Return the (X, Y) coordinate for the center point of the cell that contains the specified text.  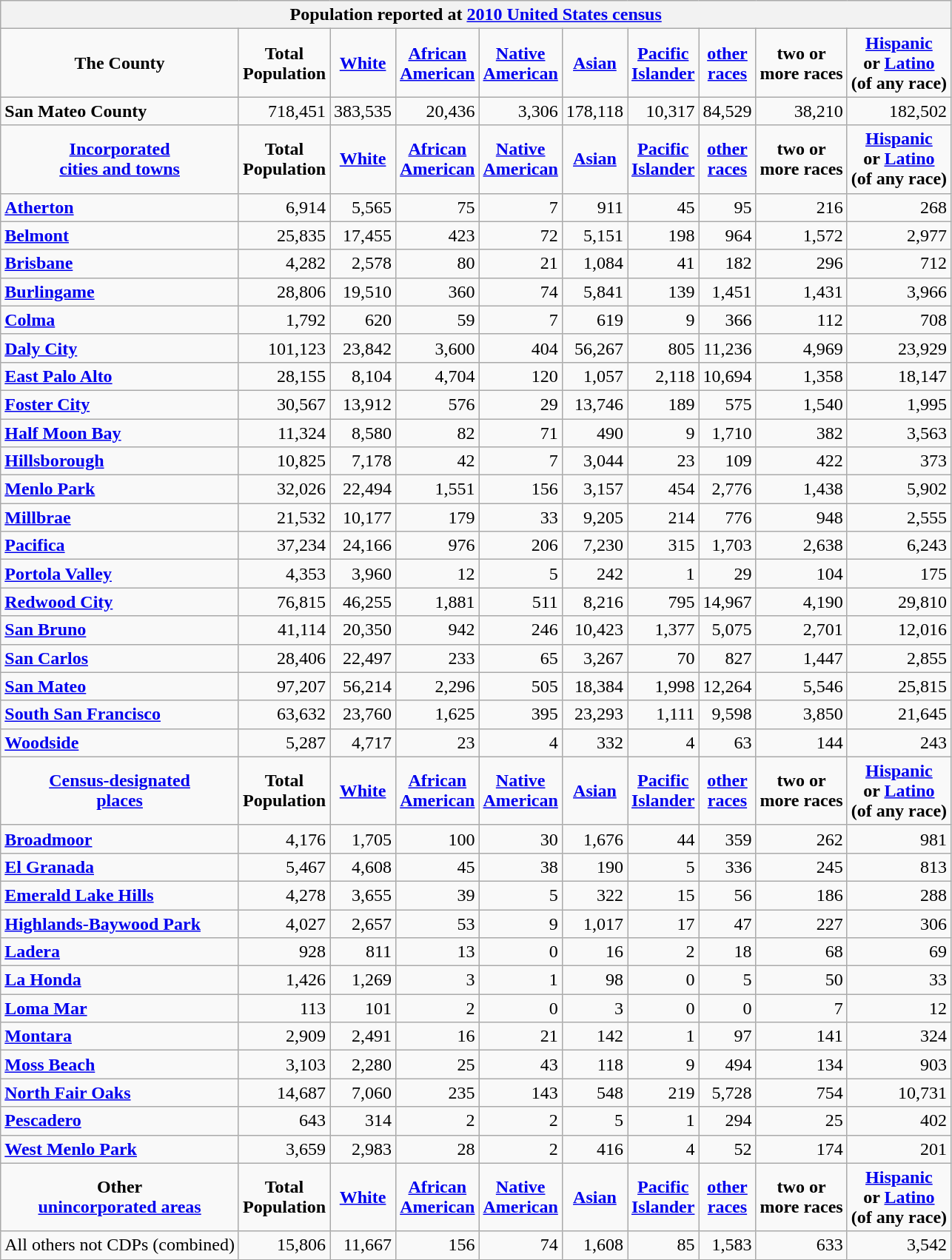
2,280 (363, 1065)
416 (594, 1149)
206 (520, 546)
243 (899, 743)
1,551 (438, 489)
32,026 (284, 489)
11,236 (727, 348)
41 (663, 264)
620 (363, 320)
4,278 (284, 895)
5,565 (363, 207)
Population reported at 2010 United States census (476, 15)
Brisbane (120, 264)
805 (663, 348)
14,687 (284, 1093)
69 (899, 952)
53 (438, 923)
754 (801, 1093)
The County (120, 63)
336 (727, 867)
2,983 (363, 1149)
1,426 (284, 980)
2,909 (284, 1036)
8,580 (363, 433)
Pescadero (120, 1121)
216 (801, 207)
28,406 (284, 658)
186 (801, 895)
262 (801, 839)
139 (663, 292)
3,044 (594, 461)
13 (438, 952)
80 (438, 264)
174 (801, 1149)
422 (801, 461)
1,608 (594, 1245)
23,929 (899, 348)
18,384 (594, 686)
50 (801, 980)
56 (727, 895)
235 (438, 1093)
189 (663, 404)
3,850 (801, 714)
22,494 (363, 489)
5,151 (594, 235)
182,502 (899, 111)
5,546 (801, 686)
505 (520, 686)
East Palo Alto (120, 376)
19,510 (363, 292)
2,701 (801, 630)
2,118 (663, 376)
52 (727, 1149)
1,995 (899, 404)
382 (801, 433)
75 (438, 207)
20,436 (438, 111)
1,792 (284, 320)
1,447 (801, 658)
454 (663, 489)
5,467 (284, 867)
1,431 (801, 292)
1,269 (363, 980)
315 (663, 546)
72 (520, 235)
3,600 (438, 348)
813 (899, 867)
3,157 (594, 489)
Belmont (120, 235)
El Granada (120, 867)
12,016 (899, 630)
1,057 (594, 376)
322 (594, 895)
423 (438, 235)
30 (520, 839)
101,123 (284, 348)
2,855 (899, 658)
5,841 (594, 292)
332 (594, 743)
718,451 (284, 111)
383,535 (363, 111)
13,912 (363, 404)
776 (727, 517)
Hillsborough (120, 461)
San Bruno (120, 630)
42 (438, 461)
2,657 (363, 923)
1,583 (727, 1245)
2,776 (727, 489)
37,234 (284, 546)
395 (520, 714)
2,578 (363, 264)
15,806 (284, 1245)
903 (899, 1065)
3,659 (284, 1149)
38,210 (801, 111)
11,667 (363, 1245)
3,563 (899, 433)
4,717 (363, 743)
942 (438, 630)
Daly City (120, 348)
141 (801, 1036)
20,350 (363, 630)
366 (727, 320)
Foster City (120, 404)
981 (899, 839)
41,114 (284, 630)
29,810 (899, 602)
7,060 (363, 1093)
12,264 (727, 686)
43 (520, 1065)
Moss Beach (120, 1065)
268 (899, 207)
71 (520, 433)
118 (594, 1065)
1,705 (363, 839)
24,166 (363, 546)
511 (520, 602)
708 (899, 320)
104 (801, 574)
402 (899, 1121)
59 (438, 320)
4,704 (438, 376)
25,815 (899, 686)
4,969 (801, 348)
120 (520, 376)
17 (663, 923)
North Fair Oaks (120, 1093)
Woodside (120, 743)
4,353 (284, 574)
82 (438, 433)
28,155 (284, 376)
575 (727, 404)
494 (727, 1065)
314 (363, 1121)
28 (438, 1149)
143 (520, 1093)
Otherunincorporated areas (120, 1197)
14,967 (727, 602)
3,966 (899, 292)
Millbrae (120, 517)
142 (594, 1036)
134 (801, 1065)
643 (284, 1121)
1,703 (727, 546)
Incorporatedcities and towns (120, 159)
928 (284, 952)
17,455 (363, 235)
712 (899, 264)
63 (727, 743)
373 (899, 461)
13,746 (594, 404)
San Mateo County (120, 111)
6,243 (899, 546)
100 (438, 839)
245 (801, 867)
1,451 (727, 292)
2,555 (899, 517)
97,207 (284, 686)
246 (520, 630)
404 (520, 348)
227 (801, 923)
Atherton (120, 207)
3,103 (284, 1065)
25,835 (284, 235)
Loma Mar (120, 1008)
214 (663, 517)
5,075 (727, 630)
179 (438, 517)
109 (727, 461)
Redwood City (120, 602)
1,017 (594, 923)
Portola Valley (120, 574)
All others not CDPs (combined) (120, 1245)
Pacifica (120, 546)
4,190 (801, 602)
Census-designatedplaces (120, 791)
76,815 (284, 602)
948 (801, 517)
1,710 (727, 433)
633 (801, 1245)
98 (594, 980)
San Mateo (120, 686)
97 (727, 1036)
21,532 (284, 517)
Ladera (120, 952)
198 (663, 235)
1,625 (438, 714)
4,176 (284, 839)
7,178 (363, 461)
Montara (120, 1036)
113 (284, 1008)
San Carlos (120, 658)
Emerald Lake Hills (120, 895)
811 (363, 952)
296 (801, 264)
84,529 (727, 111)
101 (363, 1008)
63,632 (284, 714)
3,960 (363, 574)
Burlingame (120, 292)
Colma (120, 320)
190 (594, 867)
182 (727, 264)
144 (801, 743)
10,177 (363, 517)
175 (899, 574)
18,147 (899, 376)
1,358 (801, 376)
233 (438, 658)
2,491 (363, 1036)
8,104 (363, 376)
68 (801, 952)
1,084 (594, 264)
219 (663, 1093)
5,287 (284, 743)
La Honda (120, 980)
21,645 (899, 714)
6,914 (284, 207)
Broadmoor (120, 839)
1,438 (801, 489)
38 (520, 867)
1,111 (663, 714)
976 (438, 546)
1,540 (801, 404)
56,267 (594, 348)
95 (727, 207)
4,282 (284, 264)
46,255 (363, 602)
Highlands-Baywood Park (120, 923)
15 (663, 895)
23,842 (363, 348)
359 (727, 839)
1,998 (663, 686)
490 (594, 433)
West Menlo Park (120, 1149)
1,377 (663, 630)
3,306 (520, 111)
324 (899, 1036)
10,694 (727, 376)
23,760 (363, 714)
2,638 (801, 546)
288 (899, 895)
65 (520, 658)
30,567 (284, 404)
5,902 (899, 489)
306 (899, 923)
112 (801, 320)
85 (663, 1245)
39 (438, 895)
Half Moon Bay (120, 433)
619 (594, 320)
28,806 (284, 292)
576 (438, 404)
10,731 (899, 1093)
1,881 (438, 602)
22,497 (363, 658)
44 (663, 839)
9,598 (727, 714)
911 (594, 207)
South San Francisco (120, 714)
8,216 (594, 602)
2,977 (899, 235)
5,728 (727, 1093)
7,230 (594, 546)
56,214 (363, 686)
10,317 (663, 111)
47 (727, 923)
3,267 (594, 658)
23,293 (594, 714)
1,676 (594, 839)
11,324 (284, 433)
70 (663, 658)
10,825 (284, 461)
795 (663, 602)
242 (594, 574)
1,572 (801, 235)
9,205 (594, 517)
3,655 (363, 895)
548 (594, 1093)
Menlo Park (120, 489)
3,542 (899, 1245)
178,118 (594, 111)
18 (727, 952)
10,423 (594, 630)
294 (727, 1121)
827 (727, 658)
360 (438, 292)
2,296 (438, 686)
4,027 (284, 923)
964 (727, 235)
201 (899, 1149)
4,608 (363, 867)
